Locate the cell with the specified text and output its [x, y] center coordinate. 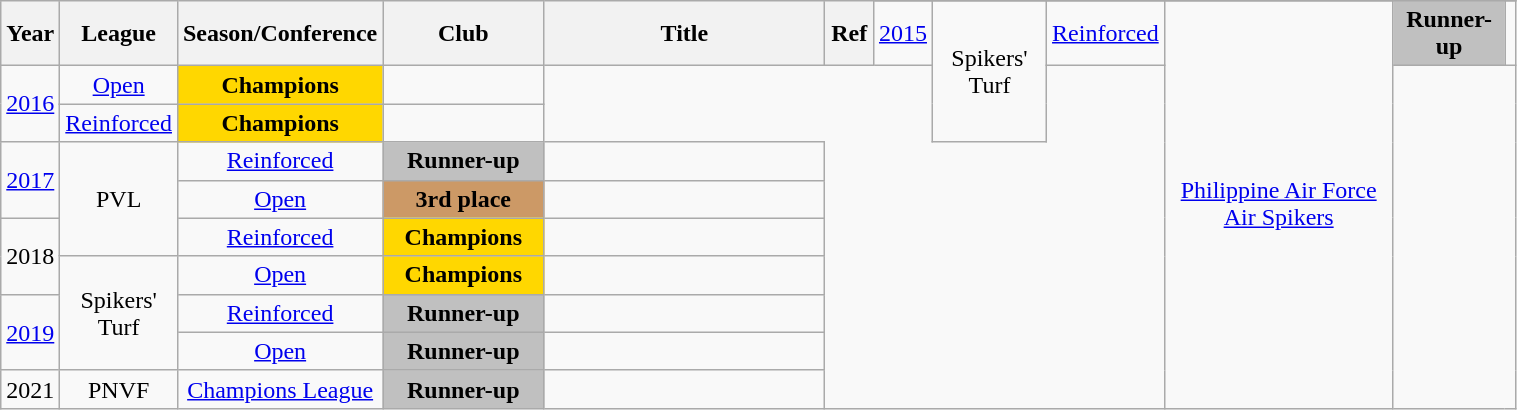
PVL [119, 199]
PNVF [119, 389]
2016 [30, 104]
Title [684, 34]
2021 [30, 389]
2018 [30, 256]
2015 [902, 34]
Club [464, 34]
2017 [30, 180]
Champions League [280, 389]
2019 [30, 332]
Philippine Air Force Air Spikers [1278, 205]
Ref [850, 34]
Season/Conference [280, 34]
League [119, 34]
Year [30, 34]
3rd place [464, 199]
